Return [X, Y] of the center of cell containing provided text 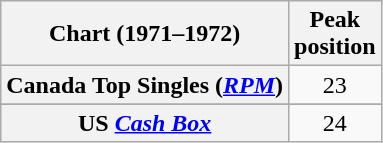
23 [335, 85]
Canada Top Singles (RPM) [145, 85]
US Cash Box [145, 123]
Chart (1971–1972) [145, 34]
Peakposition [335, 34]
24 [335, 123]
